Locate the cell with the specified text and output its (x, y) center coordinate. 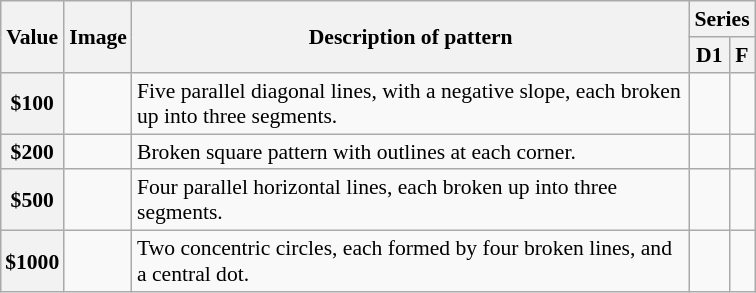
Description of pattern (410, 36)
Two concentric circles, each formed by four broken lines, and a central dot. (410, 260)
$1000 (32, 260)
Broken square pattern with outlines at each corner. (410, 152)
Four parallel horizontal lines, each broken up into three segments. (410, 200)
$100 (32, 104)
Series (722, 19)
F (742, 55)
D1 (709, 55)
$200 (32, 152)
Five parallel diagonal lines, with a negative slope, each broken up into three segments. (410, 104)
Image (98, 36)
$500 (32, 200)
Value (32, 36)
